Detect which cell encompasses the target text, then output its [x, y] center coordinate. 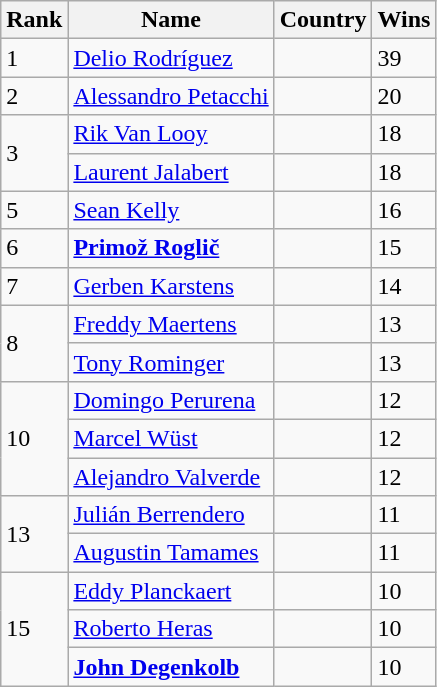
Marcel Wüst [171, 438]
Tony Rominger [171, 362]
3 [34, 153]
1 [34, 58]
8 [34, 343]
Laurent Jalabert [171, 172]
Julián Berrendero [171, 515]
7 [34, 286]
Country [323, 20]
Domingo Perurena [171, 400]
Roberto Heras [171, 629]
Freddy Maertens [171, 324]
16 [404, 210]
Gerben Karstens [171, 286]
Primož Roglič [171, 248]
John Degenkolb [171, 667]
6 [34, 248]
Alessandro Petacchi [171, 96]
2 [34, 96]
Delio Rodríguez [171, 58]
5 [34, 210]
39 [404, 58]
Alejandro Valverde [171, 477]
Wins [404, 20]
Name [171, 20]
Eddy Planckaert [171, 591]
Rank [34, 20]
14 [404, 286]
Sean Kelly [171, 210]
Rik Van Looy [171, 134]
20 [404, 96]
Augustin Tamames [171, 553]
